Output the [X, Y] coordinate of the center of the cell containing the given text.  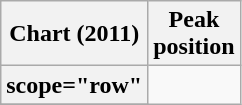
scope="row" [74, 85]
Chart (2011) [74, 34]
Peakposition [194, 34]
